Return the (x, y) coordinate for the center point of the cell that contains the specified text.  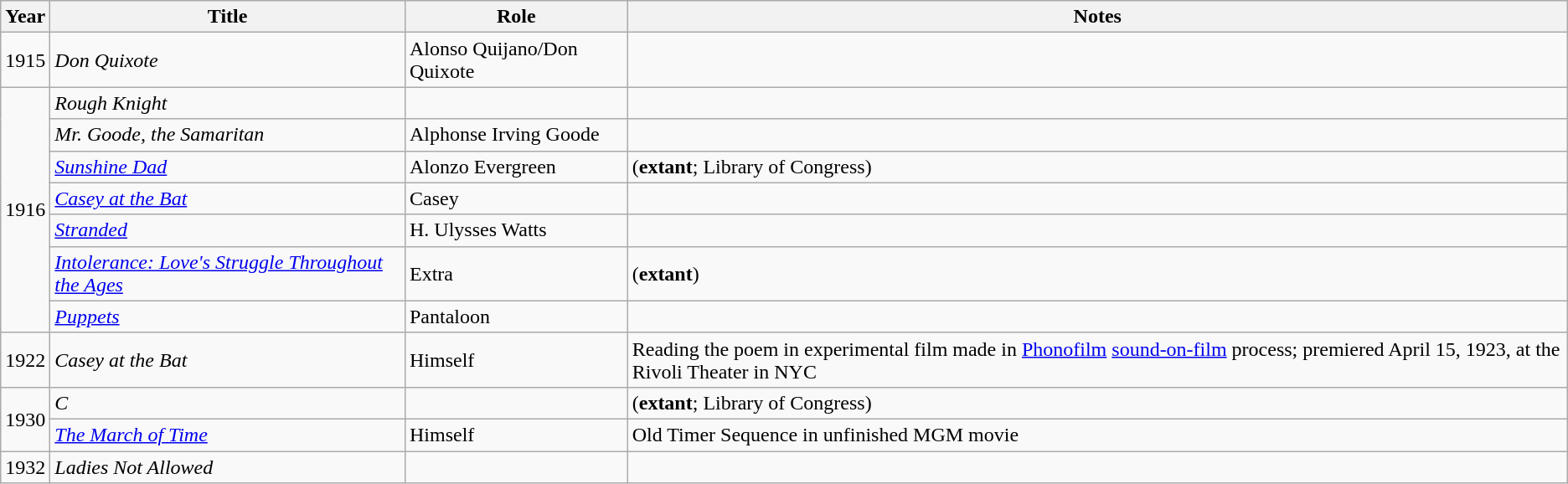
Year (25, 17)
1922 (25, 360)
Alonso Quijano/Don Quixote (516, 60)
Ladies Not Allowed (228, 466)
Casey (516, 198)
Title (228, 17)
Don Quixote (228, 60)
Alphonse Irving Goode (516, 135)
1932 (25, 466)
Mr. Goode, the Samaritan (228, 135)
1916 (25, 209)
Role (516, 17)
1915 (25, 60)
Sunshine Dad (228, 167)
The March of Time (228, 435)
Puppets (228, 317)
Pantaloon (516, 317)
Stranded (228, 230)
Reading the poem in experimental film made in Phonofilm sound-on-film process; premiered April 15, 1923, at the Rivoli Theater in NYC (1097, 360)
Rough Knight (228, 103)
1930 (25, 419)
Alonzo Evergreen (516, 167)
(extant) (1097, 273)
Old Timer Sequence in unfinished MGM movie (1097, 435)
Intolerance: Love's Struggle Throughout the Ages (228, 273)
Extra (516, 273)
Notes (1097, 17)
C (228, 403)
H. Ulysses Watts (516, 230)
